Return the (x, y) coordinate for the center point of the cell that contains the specified text.  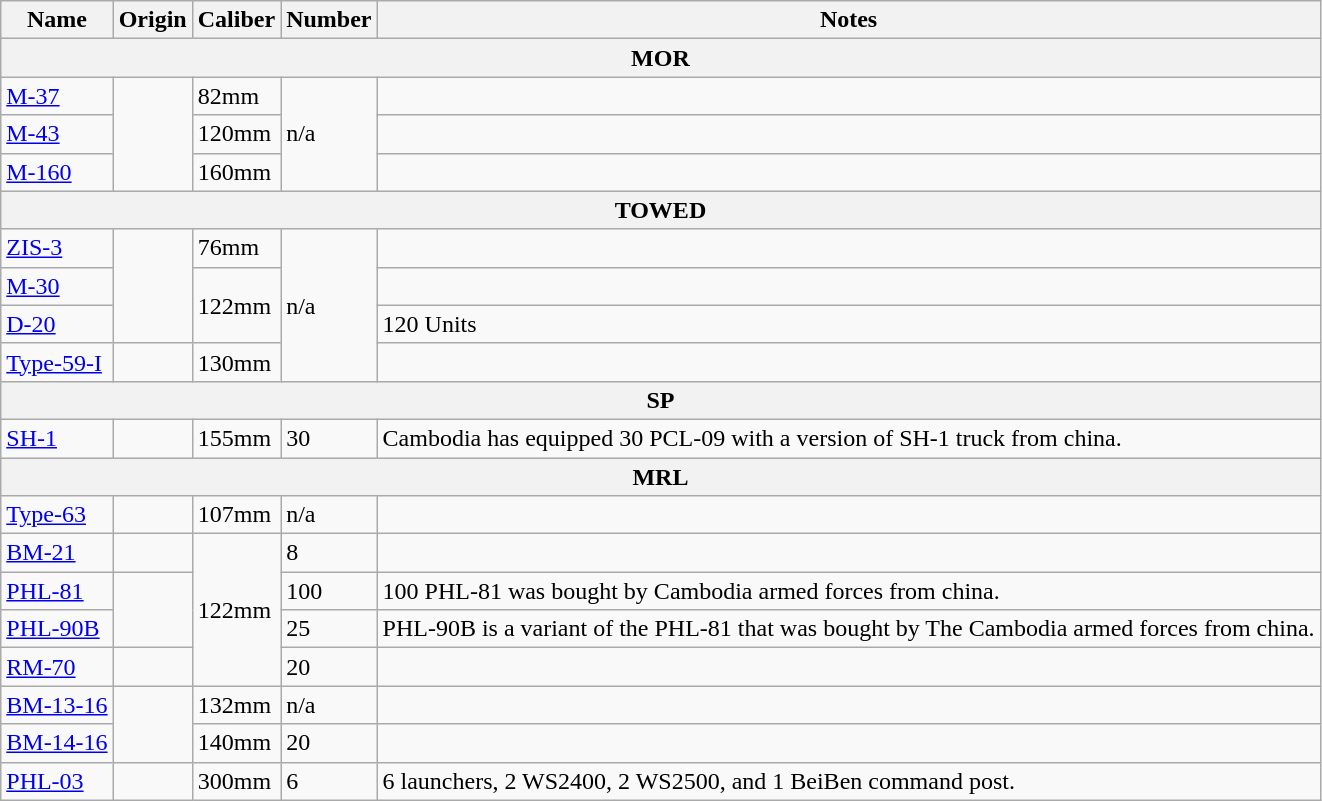
155mm (236, 438)
Type-63 (57, 515)
Caliber (236, 20)
SP (660, 400)
Cambodia has equipped 30 PCL-09 with a version of SH-1 truck from china. (848, 438)
300mm (236, 781)
PHL-90B (57, 629)
132mm (236, 705)
6 launchers, 2 WS2400, 2 WS2500, and 1 BeiBen command post. (848, 781)
25 (329, 629)
M-37 (57, 96)
PHL-90B is a variant of the PHL-81 that was bought by The Cambodia armed forces from china. (848, 629)
RM-70 (57, 667)
BM-14-16 (57, 743)
107mm (236, 515)
100 PHL-81 was bought by Cambodia armed forces from china. (848, 591)
140mm (236, 743)
120mm (236, 134)
PHL-03 (57, 781)
Name (57, 20)
Number (329, 20)
BM-21 (57, 553)
160mm (236, 172)
TOWED (660, 210)
MOR (660, 58)
M-43 (57, 134)
8 (329, 553)
Type-59-I (57, 362)
D-20 (57, 324)
Origin (152, 20)
BM-13-16 (57, 705)
PHL-81 (57, 591)
100 (329, 591)
SH-1 (57, 438)
Notes (848, 20)
120 Units (848, 324)
MRL (660, 477)
30 (329, 438)
6 (329, 781)
M-160 (57, 172)
82mm (236, 96)
76mm (236, 248)
ZIS-3 (57, 248)
M-30 (57, 286)
130mm (236, 362)
